Determine the [X, Y] coordinate at the center of the cell enclosing the given text.  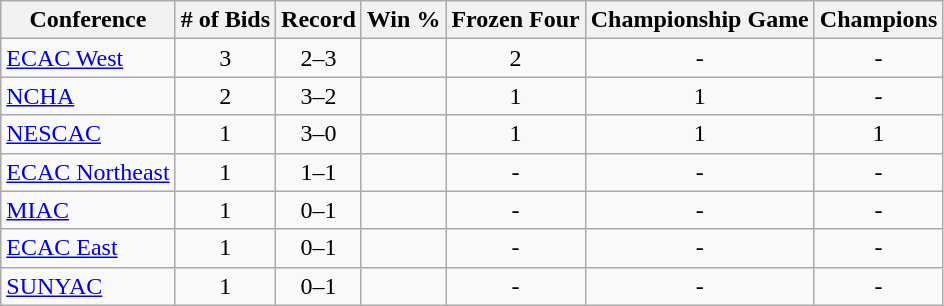
NCHA [88, 96]
Conference [88, 20]
Win % [404, 20]
Championship Game [700, 20]
3–0 [319, 134]
SUNYAC [88, 286]
3–2 [319, 96]
MIAC [88, 210]
NESCAC [88, 134]
ECAC West [88, 58]
# of Bids [225, 20]
ECAC East [88, 248]
1–1 [319, 172]
Frozen Four [516, 20]
ECAC Northeast [88, 172]
3 [225, 58]
Champions [878, 20]
2–3 [319, 58]
Record [319, 20]
